Provide the (X, Y) coordinate of the cell's center where the given text is located.  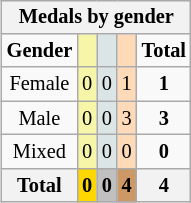
Medals by gender (96, 17)
Male (40, 118)
Female (40, 84)
Gender (40, 51)
Mixed (40, 152)
